Extract the [x, y] coordinate from the center of the cell holding the provided text.  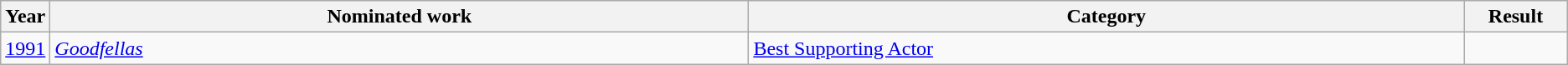
Nominated work [400, 17]
Goodfellas [400, 48]
Category [1106, 17]
Best Supporting Actor [1106, 48]
Year [25, 17]
1991 [25, 48]
Result [1516, 17]
